Scan for the cell matching the given text and deliver its (x, y) coordinate at center. 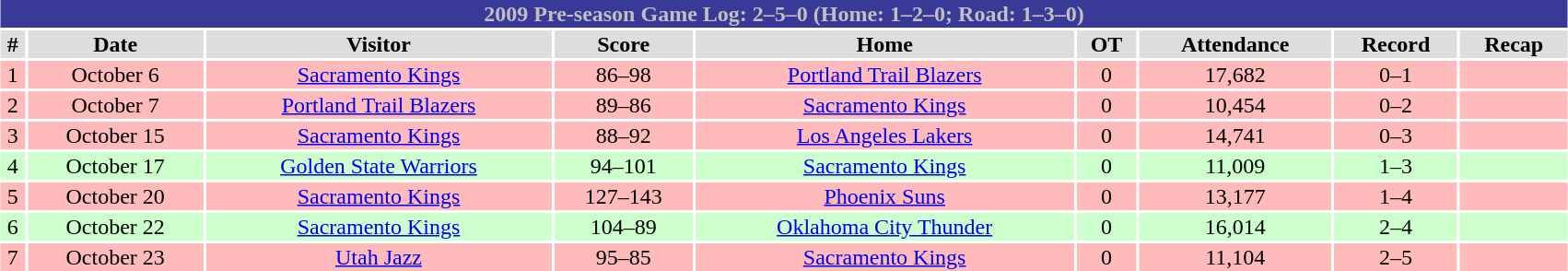
4 (13, 166)
2–4 (1396, 227)
# (13, 44)
94–101 (623, 166)
1–3 (1396, 166)
October 17 (116, 166)
Golden State Warriors (380, 166)
89–86 (623, 105)
OT (1106, 44)
2009 Pre-season Game Log: 2–5–0 (Home: 1–2–0; Road: 1–3–0) (784, 14)
Record (1396, 44)
11,104 (1235, 257)
Phoenix Suns (884, 196)
95–85 (623, 257)
Date (116, 44)
2 (13, 105)
1–4 (1396, 196)
13,177 (1235, 196)
2–5 (1396, 257)
October 15 (116, 135)
5 (13, 196)
Utah Jazz (380, 257)
14,741 (1235, 135)
6 (13, 227)
Oklahoma City Thunder (884, 227)
1 (13, 75)
0–3 (1396, 135)
0–1 (1396, 75)
Los Angeles Lakers (884, 135)
October 23 (116, 257)
0–2 (1396, 105)
Visitor (380, 44)
Recap (1514, 44)
3 (13, 135)
Score (623, 44)
104–89 (623, 227)
October 20 (116, 196)
10,454 (1235, 105)
Home (884, 44)
88–92 (623, 135)
11,009 (1235, 166)
Attendance (1235, 44)
86–98 (623, 75)
7 (13, 257)
October 6 (116, 75)
October 22 (116, 227)
17,682 (1235, 75)
127–143 (623, 196)
16,014 (1235, 227)
October 7 (116, 105)
